Pinpoint the cell where the given text exists, returning its (X, Y) midpoint coordinate. 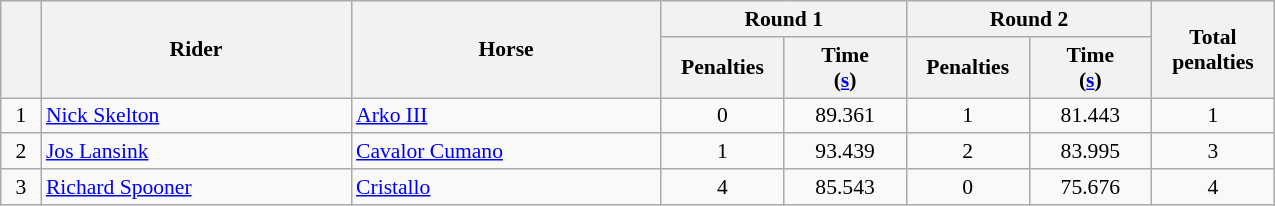
75.676 (1090, 187)
Total penalties (1214, 50)
Horse (506, 50)
93.439 (846, 152)
Arko III (506, 116)
85.543 (846, 187)
Jos Lansink (196, 152)
89.361 (846, 116)
83.995 (1090, 152)
Richard Spooner (196, 187)
Round 1 (784, 19)
Round 2 (1028, 19)
Cristallo (506, 187)
Rider (196, 50)
81.443 (1090, 116)
Cavalor Cumano (506, 152)
Nick Skelton (196, 116)
